Pinpoint the cell where the given text exists, returning its (x, y) midpoint coordinate. 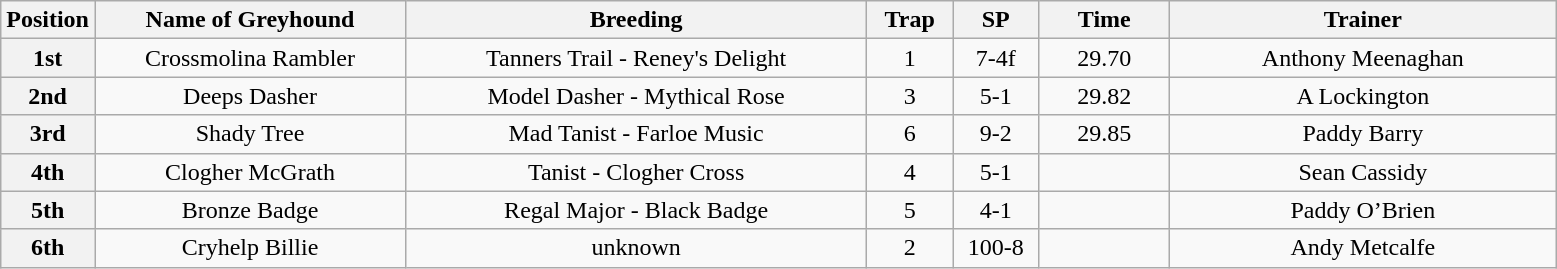
Sean Cassidy (1363, 172)
6th (48, 248)
1st (48, 58)
Regal Major - Black Badge (636, 210)
3 (910, 96)
Anthony Meenaghan (1363, 58)
Mad Tanist - Farloe Music (636, 134)
29.82 (1104, 96)
2 (910, 248)
Paddy Barry (1363, 134)
A Lockington (1363, 96)
1 (910, 58)
Trainer (1363, 20)
Andy Metcalfe (1363, 248)
9-2 (996, 134)
Position (48, 20)
2nd (48, 96)
4th (48, 172)
5th (48, 210)
100-8 (996, 248)
unknown (636, 248)
7-4f (996, 58)
Model Dasher - Mythical Rose (636, 96)
Tanners Trail - Reney's Delight (636, 58)
Deeps Dasher (250, 96)
4-1 (996, 210)
4 (910, 172)
Trap (910, 20)
Tanist - Clogher Cross (636, 172)
Clogher McGrath (250, 172)
29.85 (1104, 134)
Breeding (636, 20)
Paddy O’Brien (1363, 210)
Time (1104, 20)
3rd (48, 134)
Bronze Badge (250, 210)
29.70 (1104, 58)
6 (910, 134)
Shady Tree (250, 134)
5 (910, 210)
Name of Greyhound (250, 20)
SP (996, 20)
Crossmolina Rambler (250, 58)
Cryhelp Billie (250, 248)
